Return (x, y) of the center of cell containing provided text 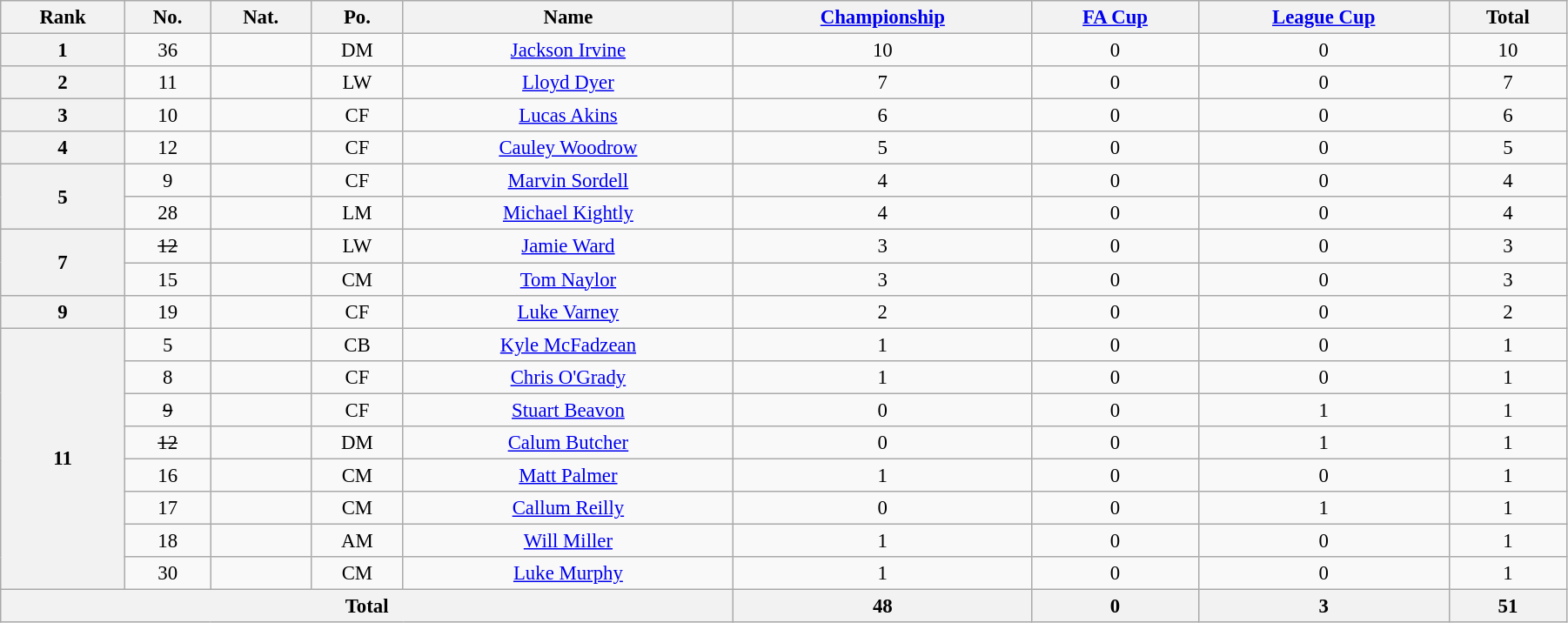
Stuart Beavon (567, 410)
51 (1507, 606)
Lucas Akins (567, 116)
Luke Varney (567, 311)
Po. (358, 17)
FA Cup (1116, 17)
15 (167, 279)
No. (167, 17)
Kyle McFadzean (567, 345)
Will Miller (567, 540)
30 (167, 573)
Chris O'Grady (567, 377)
Championship (882, 17)
Michael Kightly (567, 213)
8 (167, 377)
Marvin Sordell (567, 181)
Lloyd Dyer (567, 83)
19 (167, 311)
Matt Palmer (567, 475)
36 (167, 50)
Jackson Irvine (567, 50)
18 (167, 540)
Luke Murphy (567, 573)
League Cup (1323, 17)
Name (567, 17)
Callum Reilly (567, 508)
28 (167, 213)
Jamie Ward (567, 246)
AM (358, 540)
48 (882, 606)
Cauley Woodrow (567, 148)
Calum Butcher (567, 443)
Tom Naylor (567, 279)
Rank (63, 17)
LM (358, 213)
16 (167, 475)
CB (358, 345)
Nat. (261, 17)
17 (167, 508)
